Extract the (x, y) coordinate from the center of the cell holding the provided text.  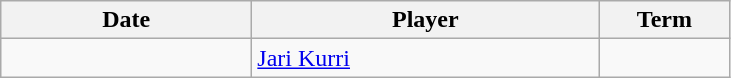
Jari Kurri (426, 58)
Player (426, 20)
Term (664, 20)
Date (126, 20)
